Determine the (X, Y) coordinate at the center of the cell enclosing the given text.  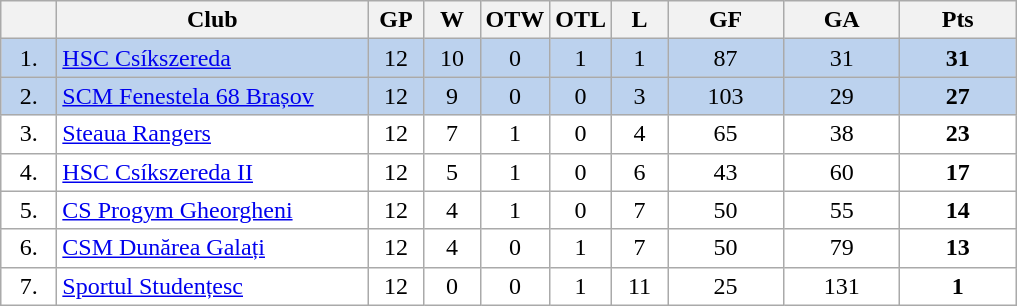
87 (726, 58)
Steaua Rangers (212, 134)
GA (842, 20)
3. (29, 134)
103 (726, 96)
5. (29, 210)
2. (29, 96)
65 (726, 134)
5 (452, 172)
3 (640, 96)
7. (29, 286)
6 (640, 172)
SCM Fenestela 68 Brașov (212, 96)
4. (29, 172)
13 (958, 248)
W (452, 20)
23 (958, 134)
38 (842, 134)
L (640, 20)
131 (842, 286)
OTL (581, 20)
60 (842, 172)
6. (29, 248)
11 (640, 286)
HSC Csíkszereda II (212, 172)
1. (29, 58)
OTW (515, 20)
27 (958, 96)
25 (726, 286)
14 (958, 210)
9 (452, 96)
29 (842, 96)
17 (958, 172)
CS Progym Gheorgheni (212, 210)
GP (396, 20)
43 (726, 172)
Club (212, 20)
GF (726, 20)
Sportul Studențesc (212, 286)
55 (842, 210)
HSC Csíkszereda (212, 58)
10 (452, 58)
Pts (958, 20)
CSM Dunărea Galați (212, 248)
79 (842, 248)
